Output the (X, Y) coordinate of the center of the cell containing the given text.  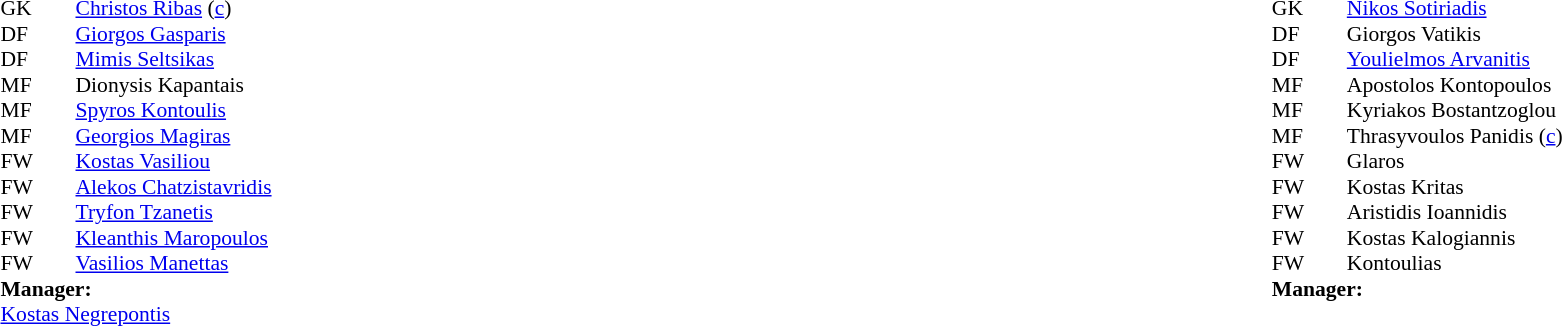
Manager: (136, 289)
Georgios Magiras (174, 136)
Alekos Chatzistavridis (174, 187)
Kostas Vasiliou (174, 161)
Dionysis Kapantais (174, 85)
Giorgos Gasparis (174, 34)
Vasilios Manettas (174, 263)
Spyros Kontoulis (174, 111)
Mimis Seltsikas (174, 59)
Kleanthis Maropoulos (174, 238)
Tryfon Tzanetis (174, 213)
